Output the [X, Y] coordinate of the center of the cell containing the given text.  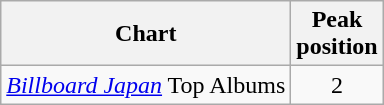
Billboard Japan Top Albums [146, 85]
Peakposition [337, 34]
Chart [146, 34]
2 [337, 85]
